Pinpoint the cell where the given text exists, returning its (x, y) midpoint coordinate. 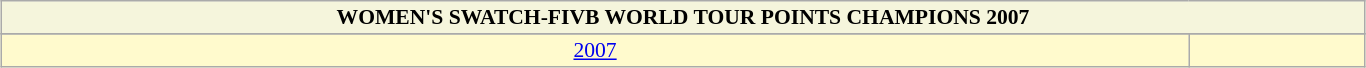
WOMEN'S SWATCH-FIVB WORLD TOUR POINTS CHAMPIONS 2007 (683, 18)
2007 (595, 50)
